Search for the cell housing the specified text and yield its [x, y] center coordinate. 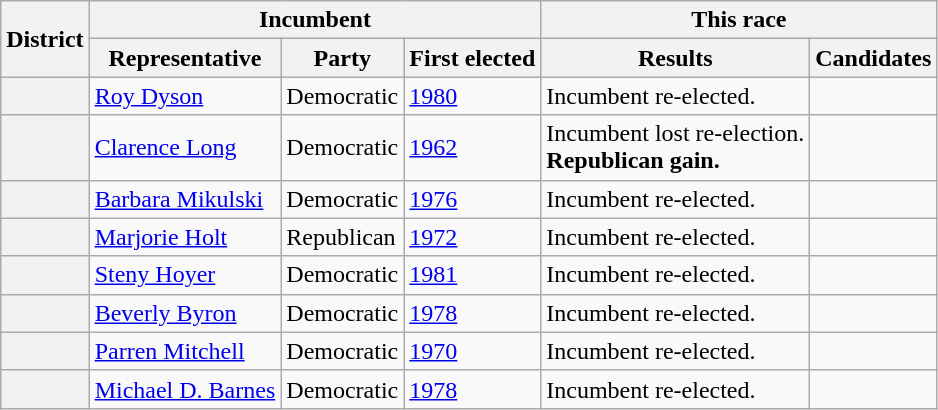
Results [676, 58]
1981 [472, 275]
Steny Hoyer [185, 275]
1972 [472, 237]
Parren Mitchell [185, 351]
Incumbent [315, 20]
1976 [472, 199]
Michael D. Barnes [185, 389]
Beverly Byron [185, 313]
Incumbent lost re-election.Republican gain. [676, 148]
Clarence Long [185, 148]
District [45, 39]
1970 [472, 351]
Roy Dyson [185, 96]
Candidates [874, 58]
1980 [472, 96]
Barbara Mikulski [185, 199]
This race [739, 20]
Marjorie Holt [185, 237]
Republican [342, 237]
First elected [472, 58]
Representative [185, 58]
Party [342, 58]
1962 [472, 148]
